Return (X, Y) of the center of cell containing provided text 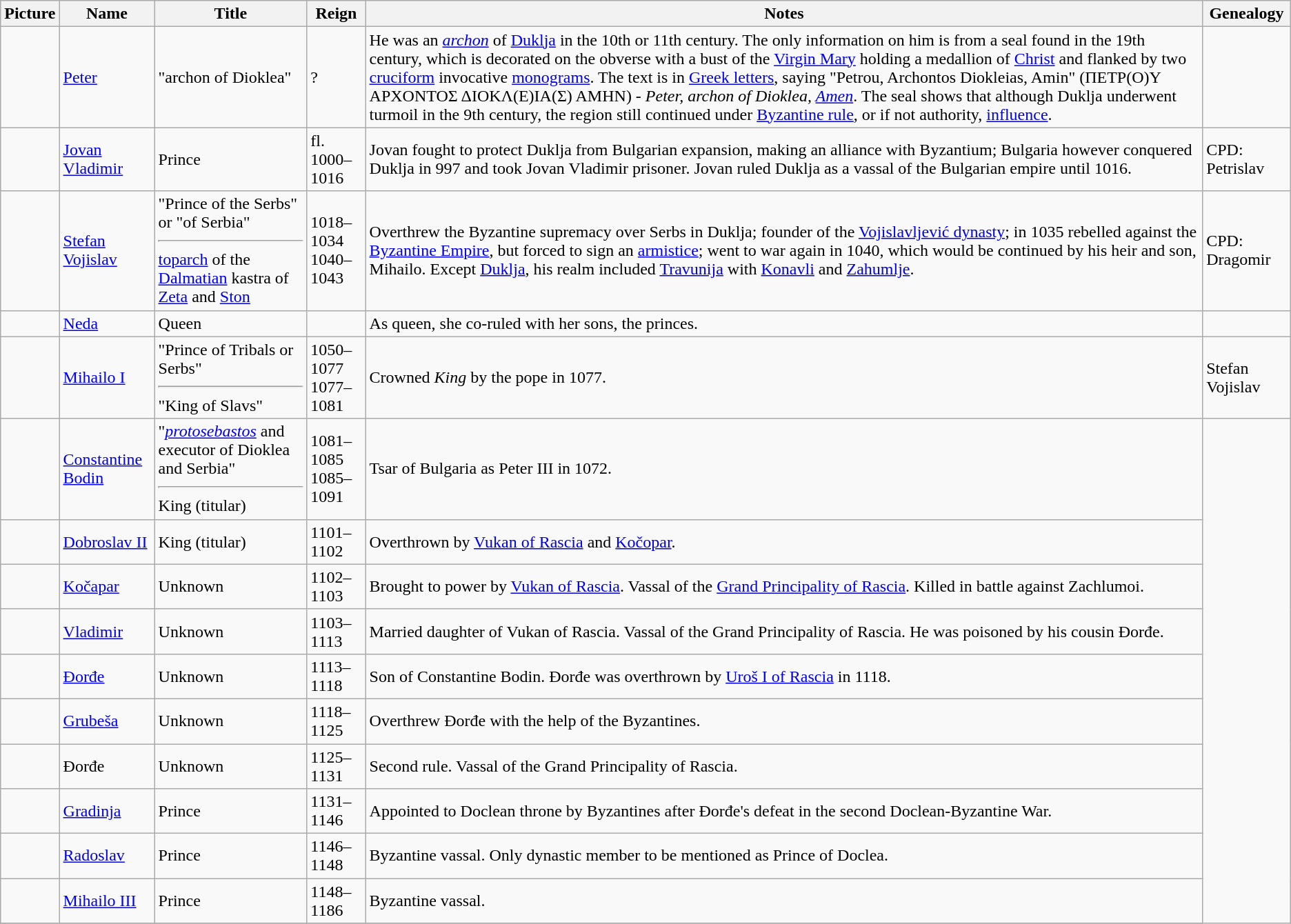
1118–1125 (337, 721)
1125–1131 (337, 765)
Byzantine vassal. (784, 901)
"protosebastos and executor of Dioklea and Serbia"King (titular) (230, 469)
Overthrew Đorđe with the help of the Byzantines. (784, 721)
Crowned King by the pope in 1077. (784, 378)
Dobroslav II (107, 542)
Title (230, 14)
1103–1113 (337, 632)
Married daughter of Vukan of Rascia. Vassal of the Grand Principality of Rascia. He was poisoned by his cousin Đorđe. (784, 632)
Jovan Vladimir (107, 159)
1018–1034 1040–1043 (337, 251)
1148–1186 (337, 901)
Tsar of Bulgaria as Peter III in 1072. (784, 469)
"Prince of the Serbs" or "of Serbia"toparch of the Dalmatian kastra of Zeta and Ston (230, 251)
Vladimir (107, 632)
"Prince of Tribals or Serbs""King of Slavs" (230, 378)
Notes (784, 14)
Appointed to Doclean throne by Byzantines after Đorđe's defeat in the second Doclean-Byzantine War. (784, 811)
Second rule. Vassal of the Grand Principality of Rascia. (784, 765)
Grubeša (107, 721)
Mihailo I (107, 378)
1050–1077 1077–1081 (337, 378)
1131–1146 (337, 811)
Gradinja (107, 811)
Picture (30, 14)
Brought to power by Vukan of Rascia. Vassal of the Grand Principality of Rascia. Killed in battle against Zachlumoi. (784, 586)
Queen (230, 323)
1081–1085 1085–1091 (337, 469)
1102–1103 (337, 586)
As queen, she co-ruled with her sons, the princes. (784, 323)
Reign (337, 14)
1101–1102 (337, 542)
? (337, 77)
1146–1148 (337, 856)
Overthrown by Vukan of Rascia and Kočopar. (784, 542)
Name (107, 14)
fl. 1000–1016 (337, 159)
Genealogy (1247, 14)
Byzantine vassal. Only dynastic member to be mentioned as Prince of Doclea. (784, 856)
Radoslav (107, 856)
"archon of Dioklea" (230, 77)
King (titular) (230, 542)
Kočapar (107, 586)
Son of Constantine Bodin. Đorđe was overthrown by Uroš I of Rascia in 1118. (784, 676)
Mihailo III (107, 901)
Neda (107, 323)
1113–1118 (337, 676)
CPD: Petrislav (1247, 159)
Constantine Bodin (107, 469)
CPD: Dragomir (1247, 251)
Peter (107, 77)
